Return (x, y) of the center of cell containing provided text 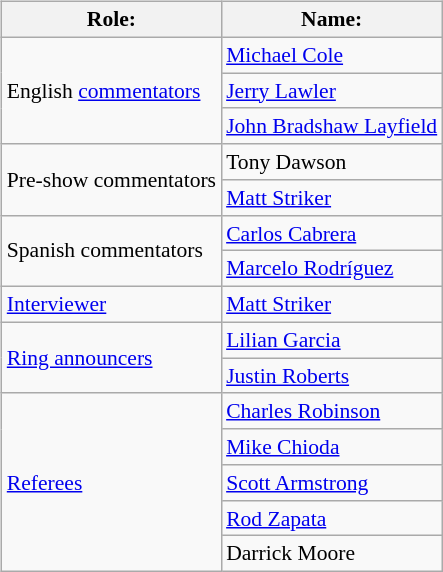
Pre-show commentators (112, 180)
Marcelo Rodríguez (332, 269)
Michael Cole (332, 55)
Name: (332, 20)
Spanish commentators (112, 250)
Interviewer (112, 305)
Mike Chioda (332, 447)
Role: (112, 20)
Referees (112, 482)
Ring announcers (112, 358)
Charles Robinson (332, 411)
Darrick Moore (332, 554)
English commentators (112, 90)
Tony Dawson (332, 162)
Jerry Lawler (332, 91)
John Bradshaw Layfield (332, 126)
Rod Zapata (332, 518)
Carlos Cabrera (332, 233)
Scott Armstrong (332, 483)
Justin Roberts (332, 376)
Lilian Garcia (332, 340)
